For the text-containing cell, return its midpoint in (X, Y) coordinate format. 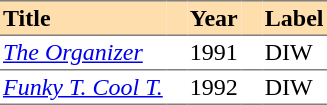
The Organizer (83, 53)
Year (214, 18)
Funky T. Cool T. (83, 87)
Title (83, 18)
1992 (214, 87)
Label (294, 18)
1991 (214, 53)
